Find where the given text appears and provide that cell's center as (x, y) coordinate. 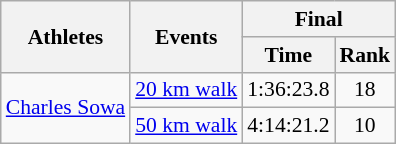
1:36:23.8 (288, 90)
Charles Sowa (66, 108)
10 (366, 126)
Final (318, 19)
4:14:21.2 (288, 126)
18 (366, 90)
50 km walk (186, 126)
Time (288, 55)
Athletes (66, 36)
Rank (366, 55)
Events (186, 36)
20 km walk (186, 90)
